Determine the (X, Y) coordinate at the center of the cell enclosing the given text.  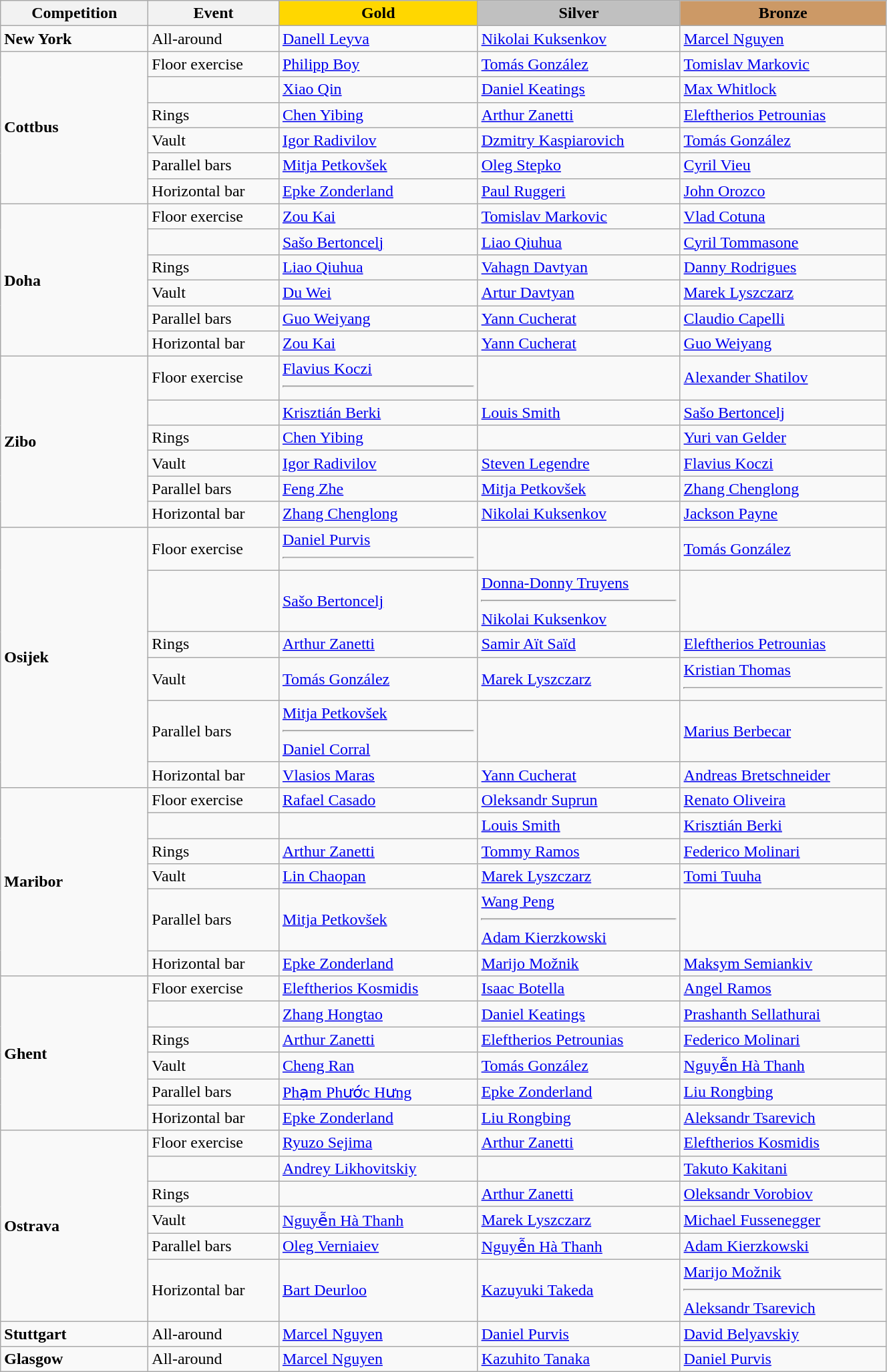
Mitja Petkovšek Daniel Corral (378, 731)
Jackson Payne (783, 514)
Ryuzo Sejima (378, 1143)
Cyril Vieu (783, 166)
Wang Peng Adam Kierzkowski (578, 920)
New York (75, 39)
Renato Oliveira (783, 800)
Kazuyuki Takeda (578, 1290)
Zibo (75, 442)
Danell Leyva (378, 39)
Danny Rodrigues (783, 267)
Yuri van Gelder (783, 438)
Xiao Qin (378, 89)
Bart Deurloo (378, 1290)
Andrey Likhovitskiy (378, 1168)
Michael Fussenegger (783, 1220)
Angel Ramos (783, 989)
Claudio Capelli (783, 318)
Andreas Bretschneider (783, 774)
Dzmitry Kaspiarovich (578, 140)
Feng Zhe (378, 489)
Doha (75, 280)
Marijo Možnik (578, 963)
Bronze (783, 13)
Max Whitlock (783, 89)
Kazuhito Tanaka (578, 1359)
Ostrava (75, 1226)
Oleg Stepko (578, 166)
David Belyavskiy (783, 1333)
Du Wei (378, 292)
Tommy Ramos (578, 851)
Maribor (75, 881)
John Orozco (783, 191)
Oleksandr Vorobiov (783, 1194)
Oleg Verniaiev (378, 1246)
Zhang Hongtao (378, 1014)
Event (214, 13)
Prashanth Sellathurai (783, 1014)
Cyril Tommasone (783, 242)
Competition (75, 13)
Artur Davtyan (578, 292)
Paul Ruggeri (578, 191)
Rafael Casado (378, 800)
Aleksandr Tsarevich (783, 1118)
Gold (378, 13)
Lin Chaopan (378, 877)
Cheng Ran (378, 1066)
Samir Aït Saïd (578, 644)
Steven Legendre (578, 463)
Maksym Semiankiv (783, 963)
Stuttgart (75, 1333)
Vahagn Davtyan (578, 267)
Marius Berbecar (783, 731)
Marijo Možnik Aleksandr Tsarevich (783, 1290)
Tomi Tuuha (783, 877)
Philipp Boy (378, 64)
Vlasios Maras (378, 774)
Phạm Phước Hưng (378, 1092)
Cottbus (75, 128)
Vlad Cotuna (783, 216)
Osijek (75, 657)
Adam Kierzkowski (783, 1246)
Glasgow (75, 1359)
Ghent (75, 1054)
Takuto Kakitani (783, 1168)
Kristian Thomas (783, 678)
Silver (578, 13)
Donna-Donny Truyens Nikolai Kuksenkov (578, 601)
Alexander Shatilov (783, 378)
Oleksandr Suprun (578, 800)
Isaac Botella (578, 989)
